Return [x, y] of the center of cell containing provided text 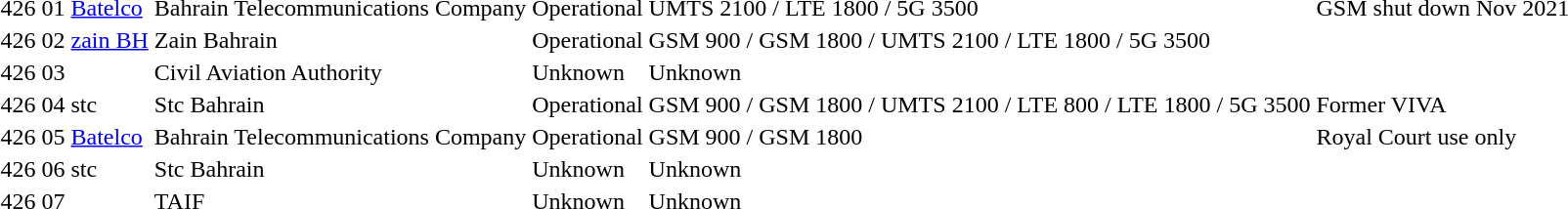
Bahrain Telecommunications Company [340, 137]
GSM 900 / GSM 1800 / UMTS 2100 / LTE 800 / LTE 1800 / 5G 3500 [980, 104]
GSM 900 / GSM 1800 [980, 137]
Civil Aviation Authority [340, 72]
Batelco [109, 137]
04 [53, 104]
zain BH [109, 40]
GSM 900 / GSM 1800 / UMTS 2100 / LTE 1800 / 5G 3500 [980, 40]
Zain Bahrain [340, 40]
06 [53, 169]
03 [53, 72]
02 [53, 40]
05 [53, 137]
